Detect which cell encompasses the target text, then output its (x, y) center coordinate. 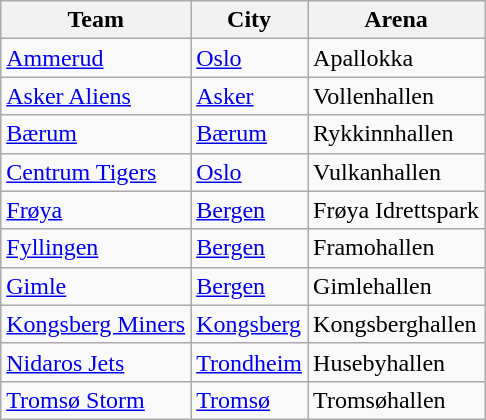
Centrum Tigers (96, 172)
Trondheim (250, 362)
Frøya Idrettspark (396, 210)
Gimlehallen (396, 286)
Vollenhallen (396, 96)
Fyllingen (96, 248)
Tromsø Storm (96, 400)
Asker (250, 96)
Tromsø (250, 400)
Asker Aliens (96, 96)
Kongsberghallen (396, 324)
Ammerud (96, 58)
City (250, 20)
Kongsberg (250, 324)
Nidaros Jets (96, 362)
Vulkanhallen (396, 172)
Team (96, 20)
Frøya (96, 210)
Tromsøhallen (396, 400)
Gimle (96, 286)
Rykkinnhallen (396, 134)
Apallokka (396, 58)
Kongsberg Miners (96, 324)
Framohallen (396, 248)
Arena (396, 20)
Husebyhallen (396, 362)
